Return (X, Y) of the center of cell containing provided text 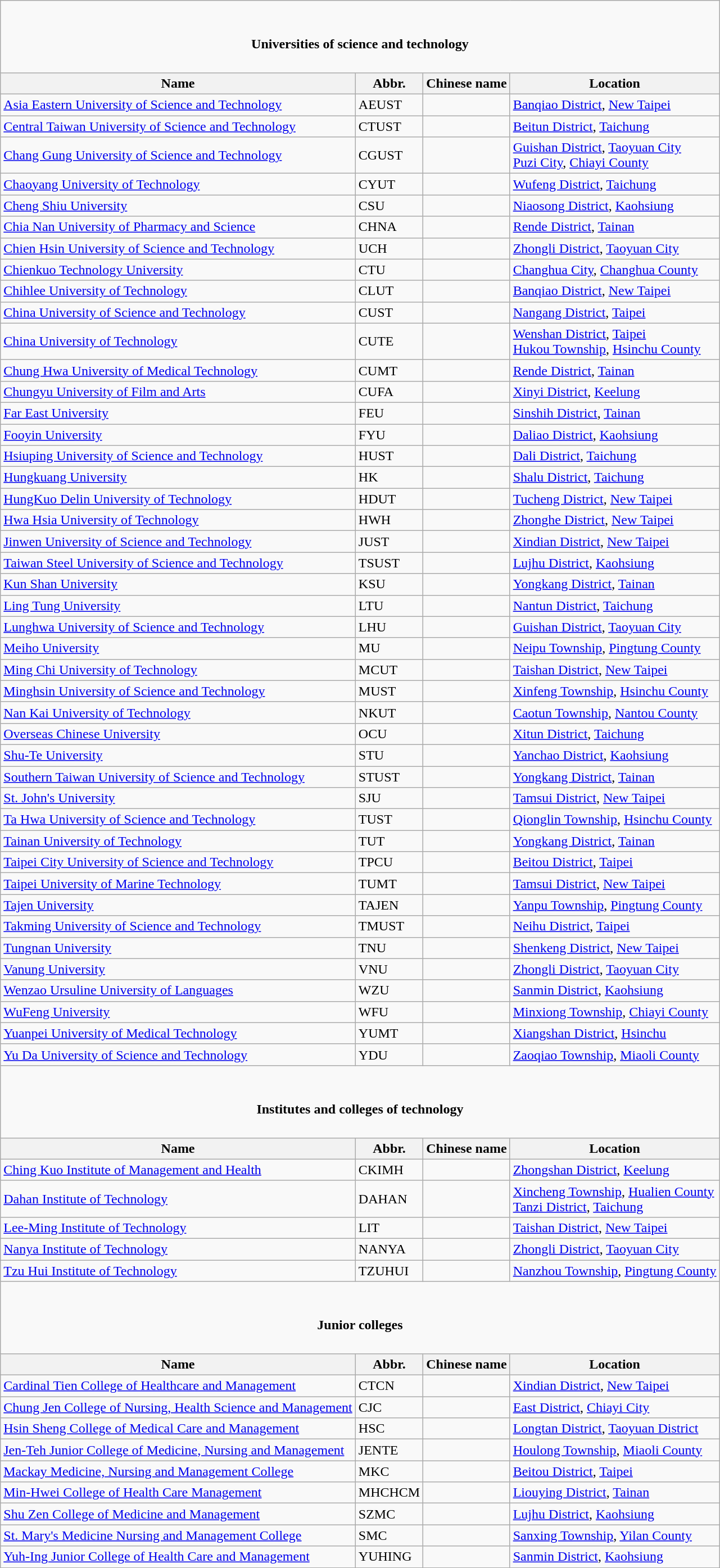
Takming University of Science and Technology (178, 926)
Liouying District, Tainan (615, 1493)
CGUST (389, 155)
WZU (389, 990)
Jinwen University of Science and Technology (178, 542)
Wufeng District, Taichung (615, 184)
Yuh-Ing Junior College of Health Care and Management (178, 1557)
Sinshih District, Tainan (615, 413)
Far East University (178, 413)
CHNA (389, 227)
CUMT (389, 370)
Xinyi District, Keelung (615, 392)
Chung Hwa University of Medical Technology (178, 370)
SZMC (389, 1514)
UCH (389, 248)
Chung Jen College of Nursing, Health Science and Management (178, 1407)
YDU (389, 1055)
Tungnan University (178, 948)
TUST (389, 820)
Lee-Ming Institute of Technology (178, 1228)
Hwa Hsia University of Technology (178, 520)
TUT (389, 841)
Shu Zen College of Medicine and Management (178, 1514)
OCU (389, 734)
Dali District, Taichung (615, 456)
Dahan Institute of Technology (178, 1199)
LTU (389, 606)
Xitun District, Taichung (615, 734)
CKIMH (389, 1170)
Shu-Te University (178, 755)
Kun Shan University (178, 584)
Minghsin University of Science and Technology (178, 691)
Institutes and colleges of technology (360, 1101)
CUST (389, 312)
MKC (389, 1471)
CSU (389, 206)
Guishan District, Taoyuan CityPuzi City, Chiayi County (615, 155)
MUST (389, 691)
AEUST (389, 105)
SMC (389, 1535)
HUST (389, 456)
Ta Hwa University of Science and Technology (178, 820)
Yu Da University of Science and Technology (178, 1055)
Junior colleges (360, 1318)
Fooyin University (178, 435)
Ching Kuo Institute of Management and Health (178, 1170)
Taipei City University of Science and Technology (178, 862)
Taipei University of Marine Technology (178, 884)
Changhua City, Changhua County (615, 270)
MU (389, 648)
Minxiong Township, Chiayi County (615, 1012)
TMUST (389, 926)
Overseas Chinese University (178, 734)
Shalu District, Taichung (615, 478)
Neipu Township, Pingtung County (615, 648)
Shenkeng District, New Taipei (615, 948)
CTUST (389, 126)
Nan Kai University of Technology (178, 712)
DAHAN (389, 1199)
WFU (389, 1012)
Central Taiwan University of Science and Technology (178, 126)
Mackay Medicine, Nursing and Management College (178, 1471)
HDUT (389, 499)
Wenzao Ursuline University of Languages (178, 990)
Chaoyang University of Technology (178, 184)
TSUST (389, 563)
CYUT (389, 184)
China University of Science and Technology (178, 312)
CJC (389, 1407)
Nantun District, Taichung (615, 606)
Chien Hsin University of Science and Technology (178, 248)
Xinfeng Township, Hsinchu County (615, 691)
Taiwan Steel University of Science and Technology (178, 563)
Caotun Township, Nantou County (615, 712)
Lunghwa University of Science and Technology (178, 627)
HK (389, 478)
Zhongshan District, Keelung (615, 1170)
TZUHUI (389, 1271)
MHCHCM (389, 1493)
STUST (389, 777)
Chihlee University of Technology (178, 291)
Daliao District, Kaohsiung (615, 435)
CTU (389, 270)
HungKuo Delin University of Technology (178, 499)
CTCN (389, 1386)
TAJEN (389, 905)
LIT (389, 1228)
Jen-Teh Junior College of Medicine, Nursing and Management (178, 1450)
CUFA (389, 392)
NANYA (389, 1249)
Ling Tung University (178, 606)
Zhonghe District, New Taipei (615, 520)
St. Mary's Medicine Nursing and Management College (178, 1535)
STU (389, 755)
YUMT (389, 1033)
CLUT (389, 291)
Chienkuo Technology University (178, 270)
TPCU (389, 862)
Hsiuping University of Science and Technology (178, 456)
VNU (389, 969)
Ming Chi University of Technology (178, 670)
Asia Eastern University of Science and Technology (178, 105)
Zaoqiao Township, Miaoli County (615, 1055)
Niaosong District, Kaohsiung (615, 206)
Houlong Township, Miaoli County (615, 1450)
WuFeng University (178, 1012)
Hungkuang University (178, 478)
Yanchao District, Kaohsiung (615, 755)
Hsin Sheng College of Medical Care and Management (178, 1429)
China University of Technology (178, 342)
Chungyu University of Film and Arts (178, 392)
Yanpu Township, Pingtung County (615, 905)
East District, Chiayi City (615, 1407)
Tainan University of Technology (178, 841)
Chang Gung University of Science and Technology (178, 155)
Wenshan District, TaipeiHukou Township, Hsinchu County (615, 342)
Universities of science and technology (360, 37)
NKUT (389, 712)
Beitun District, Taichung (615, 126)
Tajen University (178, 905)
MCUT (389, 670)
YUHING (389, 1557)
SJU (389, 798)
Min-Hwei College of Health Care Management (178, 1493)
Longtan District, Taoyuan District (615, 1429)
HWH (389, 520)
Nanzhou Township, Pingtung County (615, 1271)
KSU (389, 584)
HSC (389, 1429)
Neihu District, Taipei (615, 926)
Chia Nan University of Pharmacy and Science (178, 227)
Nangang District, Taipei (615, 312)
Xincheng Township, Hualien CountyTanzi District, Taichung (615, 1199)
TUMT (389, 884)
Cardinal Tien College of Healthcare and Management (178, 1386)
Guishan District, Taoyuan City (615, 627)
St. John's University (178, 798)
Nanya Institute of Technology (178, 1249)
Vanung University (178, 969)
LHU (389, 627)
JUST (389, 542)
Meiho University (178, 648)
Tzu Hui Institute of Technology (178, 1271)
Yuanpei University of Medical Technology (178, 1033)
JENTE (389, 1450)
FYU (389, 435)
Qionglin Township, Hsinchu County (615, 820)
FEU (389, 413)
Xiangshan District, Hsinchu (615, 1033)
Sanxing Township, Yilan County (615, 1535)
Tucheng District, New Taipei (615, 499)
CUTE (389, 342)
TNU (389, 948)
Southern Taiwan University of Science and Technology (178, 777)
Cheng Shiu University (178, 206)
